Find where the given text appears and provide that cell's center as (x, y) coordinate. 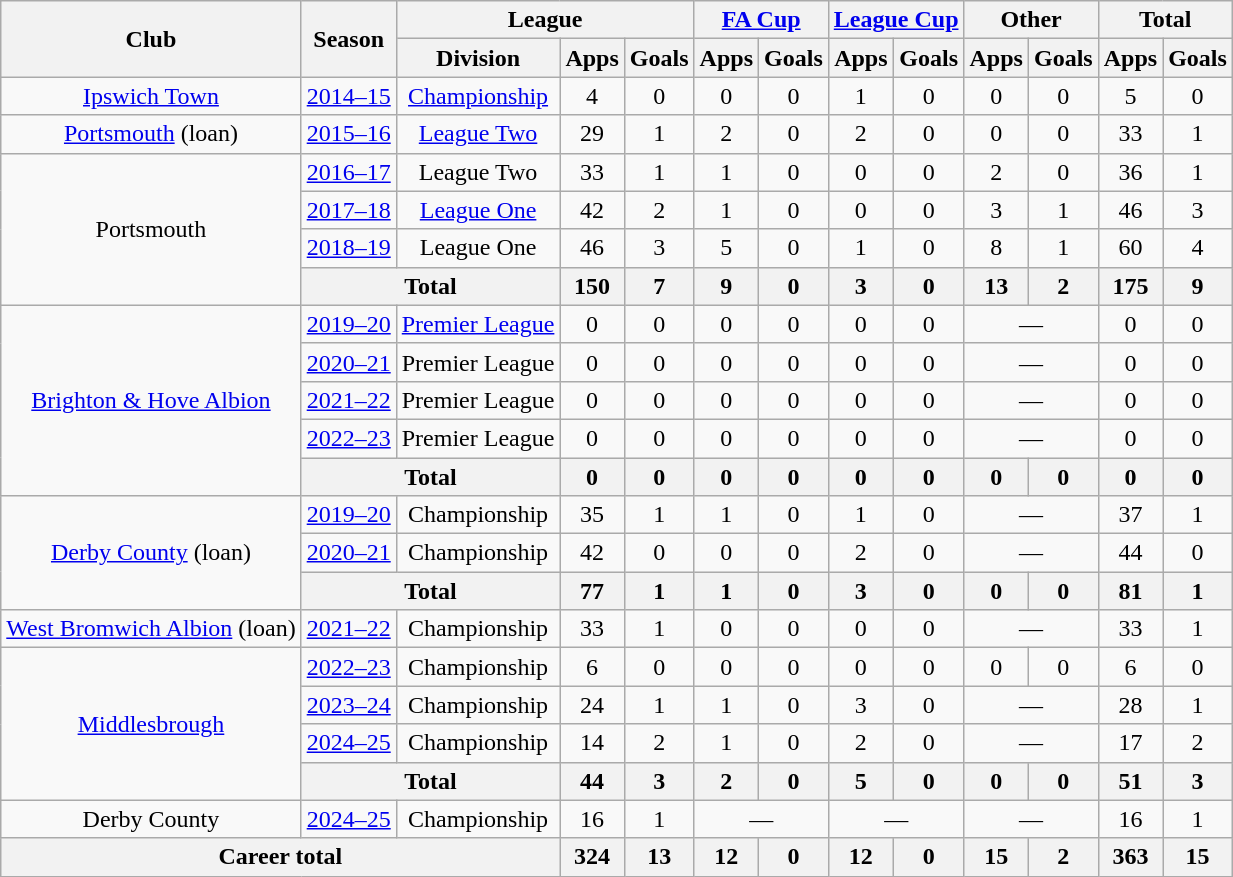
35 (592, 515)
Club (151, 39)
West Bromwich Albion (loan) (151, 629)
2023–24 (348, 705)
Division (478, 58)
81 (1130, 591)
Brighton & Hove Albion (151, 400)
2017–18 (348, 210)
Career total (280, 857)
Other (1031, 20)
FA Cup (761, 20)
2018–19 (348, 248)
324 (592, 857)
2016–17 (348, 172)
Portsmouth (loan) (151, 134)
77 (592, 591)
2014–15 (348, 96)
Portsmouth (151, 229)
175 (1130, 286)
7 (659, 286)
14 (592, 743)
Derby County (151, 819)
51 (1130, 781)
Ipswich Town (151, 96)
17 (1130, 743)
150 (592, 286)
363 (1130, 857)
28 (1130, 705)
Derby County (loan) (151, 553)
29 (592, 134)
24 (592, 705)
2015–16 (348, 134)
League Cup (896, 20)
Middlesbrough (151, 724)
37 (1130, 515)
League (545, 20)
Season (348, 39)
8 (996, 248)
36 (1130, 172)
60 (1130, 248)
